Pinpoint the cell where the given text exists, returning its (X, Y) midpoint coordinate. 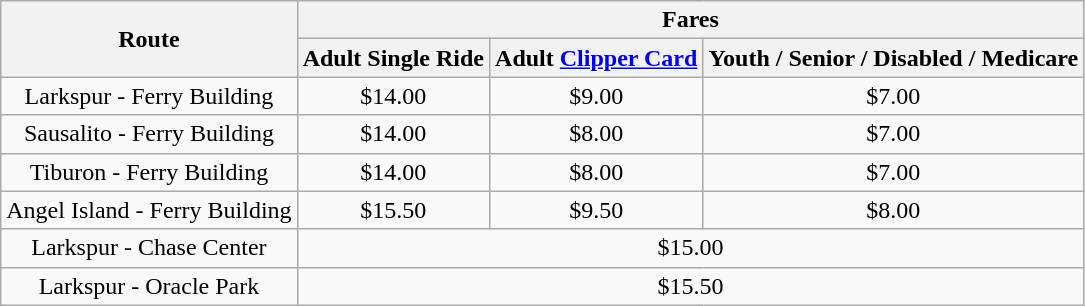
Larkspur - Oracle Park (149, 286)
$9.00 (596, 96)
Adult Clipper Card (596, 58)
Angel Island - Ferry Building (149, 210)
Route (149, 39)
Larkspur - Chase Center (149, 248)
Larkspur - Ferry Building (149, 96)
Youth / Senior / Disabled / Medicare (894, 58)
$9.50 (596, 210)
Sausalito - Ferry Building (149, 134)
Tiburon - Ferry Building (149, 172)
Adult Single Ride (393, 58)
$15.00 (690, 248)
Fares (690, 20)
